Search for the cell housing the specified text and yield its [x, y] center coordinate. 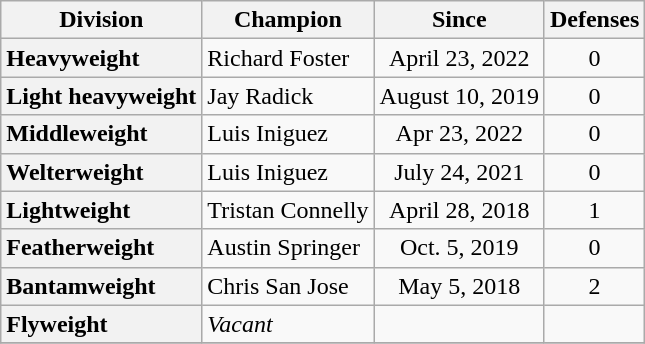
2 [594, 286]
Vacant [288, 324]
Lightweight [102, 210]
Chris San Jose [288, 286]
Heavyweight [102, 58]
May 5, 2018 [459, 286]
Welterweight [102, 172]
August 10, 2019 [459, 96]
Champion [288, 20]
Flyweight [102, 324]
1 [594, 210]
April 28, 2018 [459, 210]
July 24, 2021 [459, 172]
April 23, 2022 [459, 58]
Bantamweight [102, 286]
Division [102, 20]
Featherweight [102, 248]
Apr 23, 2022 [459, 134]
Light heavyweight [102, 96]
Middleweight [102, 134]
Austin Springer [288, 248]
Since [459, 20]
Defenses [594, 20]
Tristan Connelly [288, 210]
Richard Foster [288, 58]
Oct. 5, 2019 [459, 248]
Jay Radick [288, 96]
